Determine the (X, Y) coordinate at the center of the cell enclosing the given text.  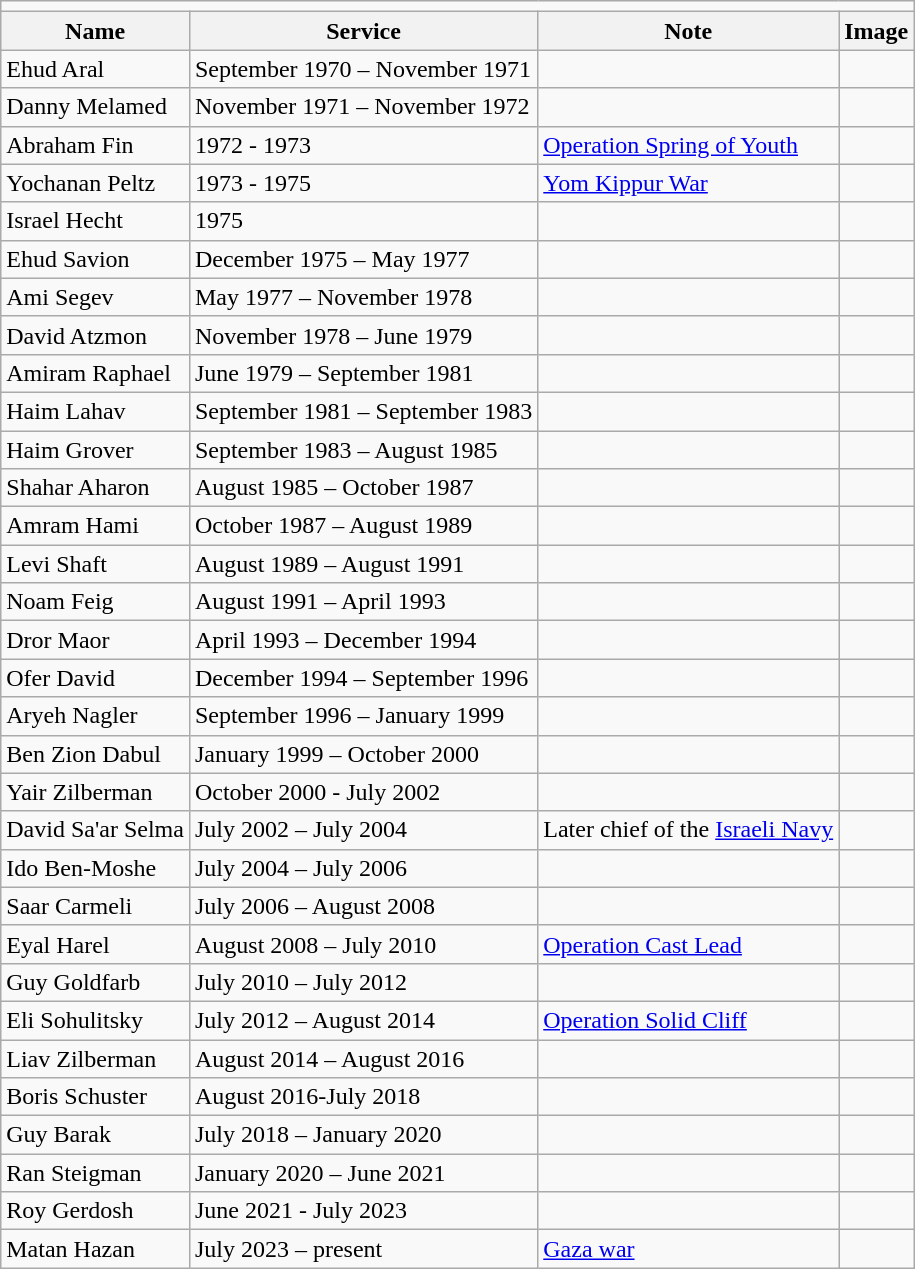
Name (96, 31)
Aryeh Nagler (96, 716)
July 2010 – July 2012 (363, 982)
Danny Melamed (96, 107)
Haim Lahav (96, 411)
April 1993 – December 1994 (363, 640)
July 2004 – July 2006 (363, 868)
Operation Spring of Youth (688, 145)
Operation Cast Lead (688, 944)
September 1970 – November 1971 (363, 69)
Guy Barak (96, 1135)
Ofer David (96, 678)
David Sa'ar Selma (96, 830)
July 2006 – August 2008 (363, 906)
September 1981 – September 1983 (363, 411)
Gaza war (688, 1249)
January 1999 – October 2000 (363, 754)
June 1979 – September 1981 (363, 373)
Ido Ben-Moshe (96, 868)
Ehud Aral (96, 69)
Later chief of the Israeli Navy (688, 830)
Yom Kippur War (688, 183)
Guy Goldfarb (96, 982)
Roy Gerdosh (96, 1211)
1975 (363, 221)
Israel Hecht (96, 221)
August 2014 – August 2016 (363, 1059)
December 1975 – May 1977 (363, 259)
Ben Zion Dabul (96, 754)
May 1977 – November 1978 (363, 297)
June 2021 - July 2023 (363, 1211)
August 1985 – October 1987 (363, 488)
Matan Hazan (96, 1249)
August 1991 – April 1993 (363, 602)
November 1971 – November 1972 (363, 107)
January 2020 – June 2021 (363, 1173)
Amram Hami (96, 526)
August 2008 – July 2010 (363, 944)
Dror Maor (96, 640)
Yair Zilberman (96, 792)
Eli Sohulitsky (96, 1020)
September 1996 – January 1999 (363, 716)
August 1989 – August 1991 (363, 564)
July 2012 – August 2014 (363, 1020)
Yochanan Peltz (96, 183)
Amiram Raphael (96, 373)
July 2023 – present (363, 1249)
Shahar Aharon (96, 488)
Ehud Savion (96, 259)
Levi Shaft (96, 564)
July 2002 – July 2004 (363, 830)
December 1994 – September 1996 (363, 678)
Ran Steigman (96, 1173)
Image (876, 31)
November 1978 – June 1979 (363, 335)
Ami Segev (96, 297)
July 2018 – January 2020 (363, 1135)
Liav Zilberman (96, 1059)
1973 - 1975 (363, 183)
Operation Solid Cliff (688, 1020)
Noam Feig (96, 602)
October 1987 – August 1989 (363, 526)
1972 - 1973 (363, 145)
Eyal Harel (96, 944)
Saar Carmeli (96, 906)
Note (688, 31)
Service (363, 31)
October 2000 - July 2002 (363, 792)
David Atzmon (96, 335)
August 2016-July 2018 (363, 1097)
Haim Grover (96, 449)
Boris Schuster (96, 1097)
September 1983 – August 1985 (363, 449)
Abraham Fin (96, 145)
